Find where the given text appears and provide that cell's center as [X, Y] coordinate. 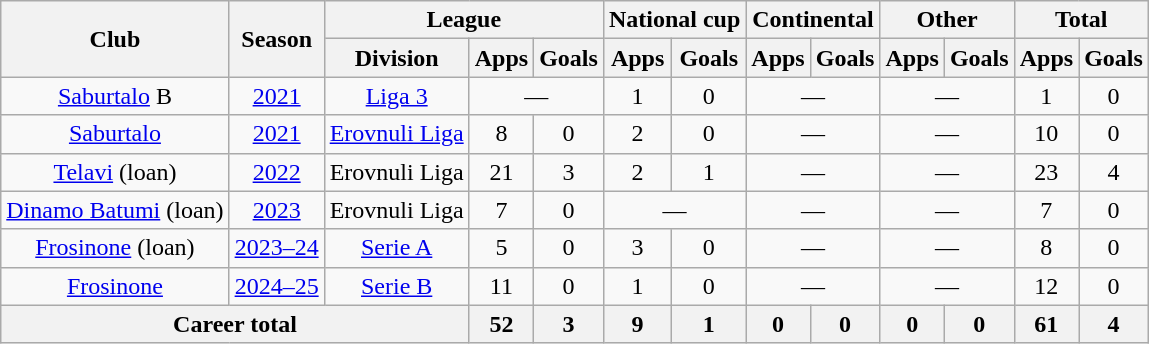
Division [396, 58]
Dinamo Batumi (loan) [115, 210]
10 [1046, 134]
Club [115, 39]
Total [1081, 20]
Career total [235, 324]
Continental [813, 20]
61 [1046, 324]
2024–25 [276, 286]
League [464, 20]
Frosinone (loan) [115, 248]
National cup [674, 20]
2022 [276, 172]
23 [1046, 172]
21 [501, 172]
2023 [276, 210]
Saburtalo B [115, 96]
5 [501, 248]
11 [501, 286]
Telavi (loan) [115, 172]
2023–24 [276, 248]
Other [947, 20]
Serie B [396, 286]
Saburtalo [115, 134]
Serie A [396, 248]
Frosinone [115, 286]
Liga 3 [396, 96]
52 [501, 324]
Season [276, 39]
12 [1046, 286]
9 [637, 324]
